Capture the cell that displays the provided text and extract its (x, y) central coordinate. 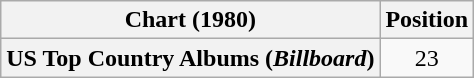
Chart (1980) (190, 20)
US Top Country Albums (Billboard) (190, 58)
23 (427, 58)
Position (427, 20)
